Output the (x, y) coordinate of the center of the cell containing the given text.  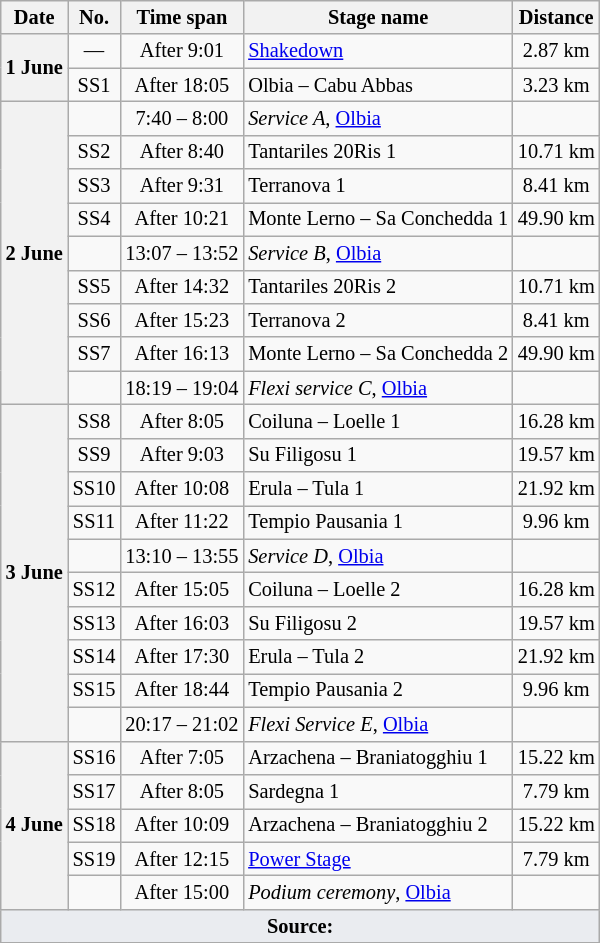
Flexi Service E, Olbia (378, 724)
After 9:01 (182, 51)
SS5 (94, 287)
— (94, 51)
Time span (182, 17)
After 16:03 (182, 623)
SS14 (94, 657)
Podium ceremony, Olbia (378, 892)
Sardegna 1 (378, 791)
After 14:32 (182, 287)
SS7 (94, 354)
2 June (34, 252)
SS13 (94, 623)
After 12:15 (182, 859)
Date (34, 17)
After 15:23 (182, 320)
After 18:05 (182, 85)
SS17 (94, 791)
Erula – Tula 1 (378, 489)
Coiluna – Loelle 1 (378, 421)
Shakedown (378, 51)
Monte Lerno – Sa Conchedda 2 (378, 354)
SS18 (94, 825)
3.23 km (556, 85)
Distance (556, 17)
7:40 – 8:00 (182, 118)
Olbia – Cabu Abbas (378, 85)
After 17:30 (182, 657)
18:19 – 19:04 (182, 388)
SS9 (94, 455)
Tempio Pausania 2 (378, 690)
4 June (34, 825)
3 June (34, 572)
After 9:03 (182, 455)
After 18:44 (182, 690)
Tempio Pausania 1 (378, 522)
No. (94, 17)
Power Stage (378, 859)
13:07 – 13:52 (182, 253)
After 15:05 (182, 589)
Arzachena – Braniatogghiu 2 (378, 825)
After 7:05 (182, 758)
After 10:08 (182, 489)
After 8:40 (182, 152)
Coiluna – Loelle 2 (378, 589)
Service D, Olbia (378, 556)
Su Filigosu 2 (378, 623)
Arzachena – Braniatogghiu 1 (378, 758)
Service A, Olbia (378, 118)
SS10 (94, 489)
SS2 (94, 152)
After 10:21 (182, 219)
SS4 (94, 219)
SS19 (94, 859)
After 16:13 (182, 354)
2.87 km (556, 51)
13:10 – 13:55 (182, 556)
20:17 – 21:02 (182, 724)
Tantariles 20Ris 2 (378, 287)
SS11 (94, 522)
SS8 (94, 421)
Tantariles 20Ris 1 (378, 152)
After 11:22 (182, 522)
Terranova 1 (378, 186)
1 June (34, 68)
Monte Lerno – Sa Conchedda 1 (378, 219)
After 10:09 (182, 825)
Su Filigosu 1 (378, 455)
Service B, Olbia (378, 253)
After 15:00 (182, 892)
Erula – Tula 2 (378, 657)
Stage name (378, 17)
SS15 (94, 690)
Flexi service C, Olbia (378, 388)
Source: (300, 926)
SS1 (94, 85)
SS6 (94, 320)
Terranova 2 (378, 320)
After 9:31 (182, 186)
SS3 (94, 186)
SS16 (94, 758)
SS12 (94, 589)
